Return [X, Y] of the center of cell containing provided text 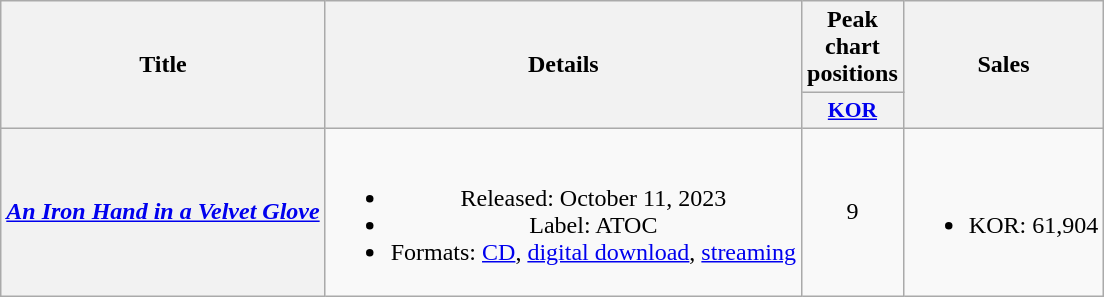
9 [853, 212]
Peak chart positions [853, 47]
An Iron Hand in a Velvet Glove [163, 212]
Sales [1003, 65]
KOR: 61,904 [1003, 212]
Details [563, 65]
Released: October 11, 2023Label: ATOCFormats: CD, digital download, streaming [563, 212]
Title [163, 65]
KOR [853, 111]
